From the cell containing the given text, extract its center point as (X, Y) coordinate. 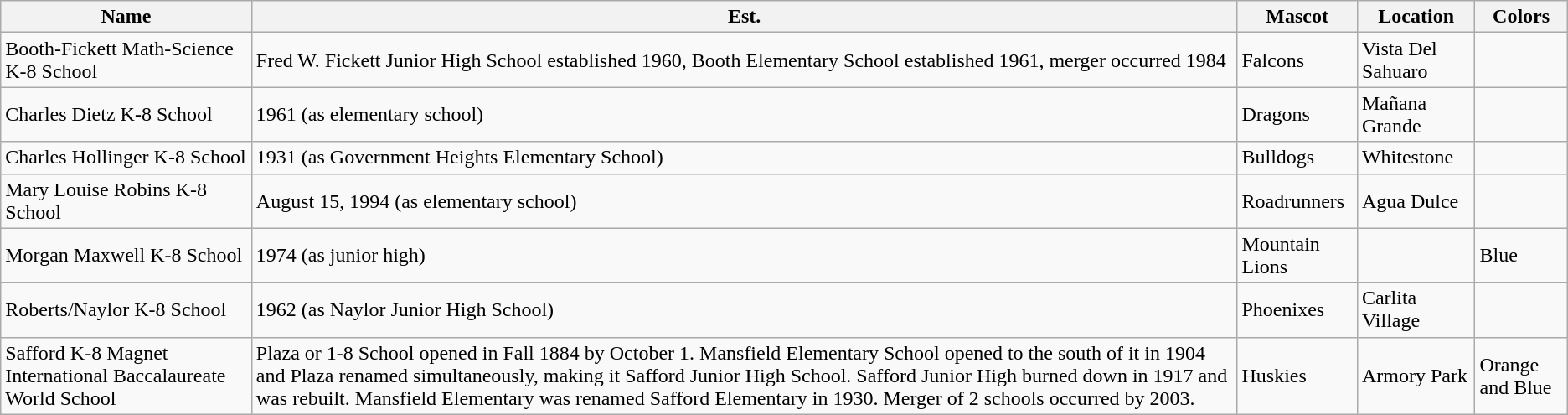
1974 (as junior high) (744, 255)
Roadrunners (1297, 201)
Mountain Lions (1297, 255)
Bulldogs (1297, 158)
Est. (744, 17)
Orange and Blue (1521, 376)
Mascot (1297, 17)
Blue (1521, 255)
Agua Dulce (1416, 201)
Mary Louise Robins K-8 School (126, 201)
Morgan Maxwell K-8 School (126, 255)
Location (1416, 17)
Charles Hollinger K-8 School (126, 158)
Dragons (1297, 114)
Phoenixes (1297, 310)
Fred W. Fickett Junior High School established 1960, Booth Elementary School established 1961, merger occurred 1984 (744, 60)
Colors (1521, 17)
Roberts/Naylor K-8 School (126, 310)
Carlita Village (1416, 310)
Vista Del Sahuaro (1416, 60)
Booth-Fickett Math-Science K-8 School (126, 60)
Mañana Grande (1416, 114)
August 15, 1994 (as elementary school) (744, 201)
Name (126, 17)
Armory Park (1416, 376)
Charles Dietz K-8 School (126, 114)
1931 (as Government Heights Elementary School) (744, 158)
Safford K-8 Magnet International Baccalaureate World School (126, 376)
Huskies (1297, 376)
Whitestone (1416, 158)
Falcons (1297, 60)
1962 (as Naylor Junior High School) (744, 310)
1961 (as elementary school) (744, 114)
